Detect which cell encompasses the target text, then output its [X, Y] center coordinate. 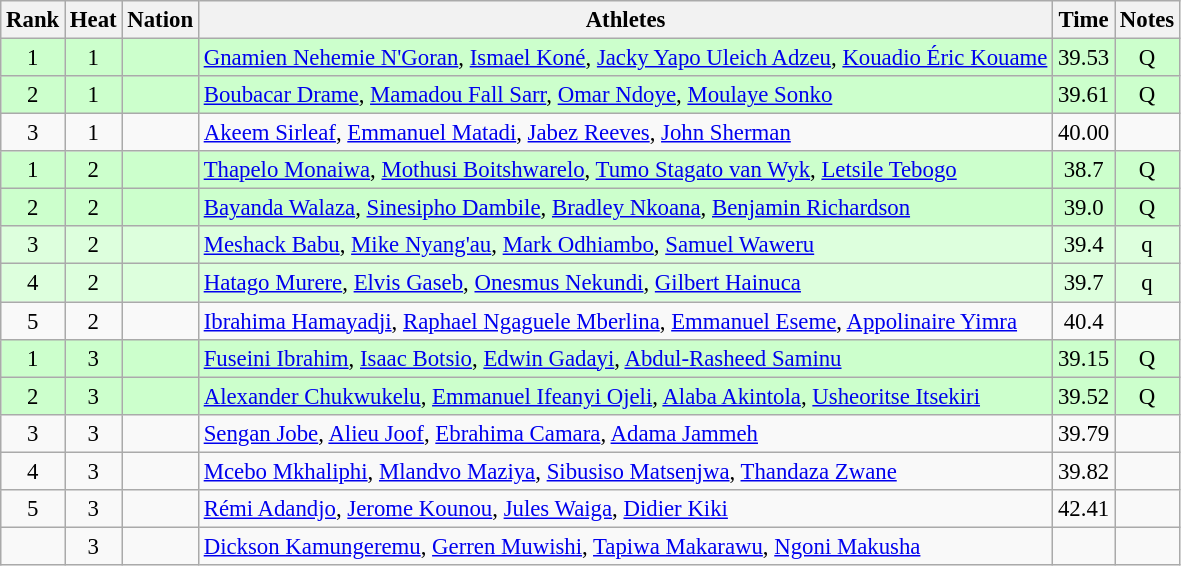
39.52 [1084, 396]
40.00 [1084, 133]
Mcebo Mkhaliphi, Mlandvo Maziya, Sibusiso Matsenjwa, Thandaza Zwane [625, 471]
Ibrahima Hamayadji, Raphael Ngaguele Mberlina, Emmanuel Eseme, Appolinaire Yimra [625, 321]
Nation [160, 20]
39.15 [1084, 358]
42.41 [1084, 509]
38.7 [1084, 170]
39.82 [1084, 471]
40.4 [1084, 321]
Heat [94, 20]
Akeem Sirleaf, Emmanuel Matadi, Jabez Reeves, John Sherman [625, 133]
Rank [33, 20]
Meshack Babu, Mike Nyang'au, Mark Odhiambo, Samuel Waweru [625, 245]
Notes [1148, 20]
39.7 [1084, 283]
Thapelo Monaiwa, Mothusi Boitshwarelo, Tumo Stagato van Wyk, Letsile Tebogo [625, 170]
Athletes [625, 20]
Hatago Murere, Elvis Gaseb, Onesmus Nekundi, Gilbert Hainuca [625, 283]
39.61 [1084, 95]
Bayanda Walaza, Sinesipho Dambile, Bradley Nkoana, Benjamin Richardson [625, 208]
Rémi Adandjo, Jerome Kounou, Jules Waiga, Didier Kiki [625, 509]
Sengan Jobe, Alieu Joof, Ebrahima Camara, Adama Jammeh [625, 433]
Alexander Chukwukelu, Emmanuel Ifeanyi Ojeli, Alaba Akintola, Usheoritse Itsekiri [625, 396]
39.53 [1084, 58]
Boubacar Drame, Mamadou Fall Sarr, Omar Ndoye, Moulaye Sonko [625, 95]
39.4 [1084, 245]
Fuseini Ibrahim, Isaac Botsio, Edwin Gadayi, Abdul-Rasheed Saminu [625, 358]
Gnamien Nehemie N'Goran, Ismael Koné, Jacky Yapo Uleich Adzeu, Kouadio Éric Kouame [625, 58]
Dickson Kamungeremu, Gerren Muwishi, Tapiwa Makarawu, Ngoni Makusha [625, 546]
39.0 [1084, 208]
39.79 [1084, 433]
Time [1084, 20]
